Detect which cell encompasses the target text, then output its [x, y] center coordinate. 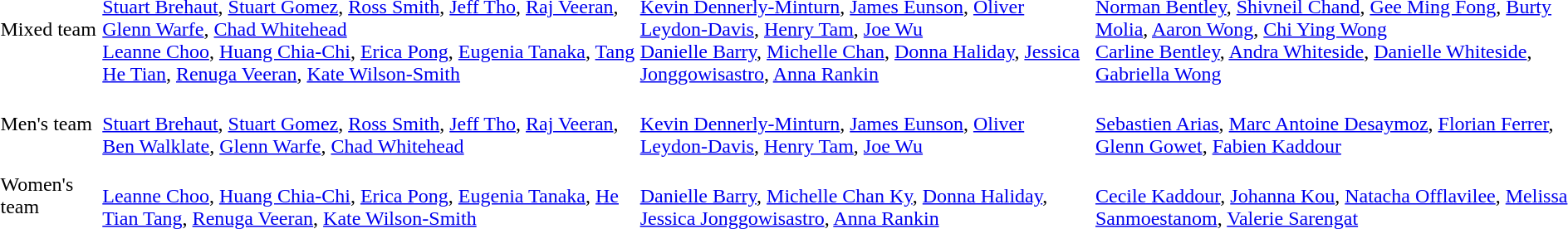
Kevin Dennerly-Minturn, James Eunson, Oliver Leydon-Davis, Henry Tam, Joe Wu [865, 124]
Stuart Brehaut, Stuart Gomez, Ross Smith, Jeff Tho, Raj Veeran, Ben Walklate, Glenn Warfe, Chad Whitehead [369, 124]
